Locate the cell with the specified text and output its [X, Y] center coordinate. 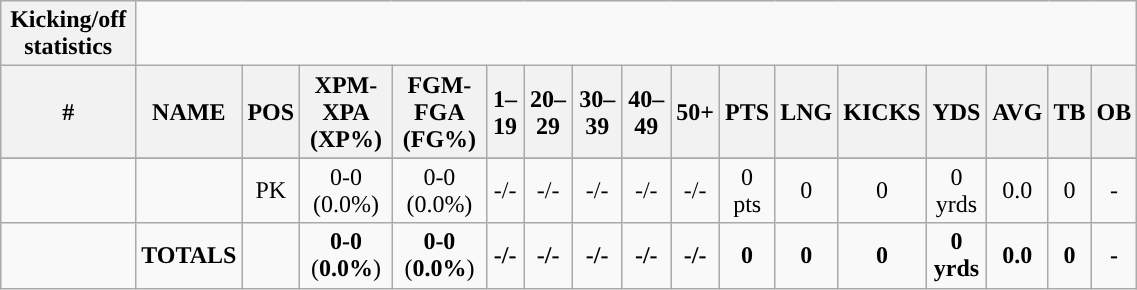
40–49 [646, 112]
50+ [696, 112]
PK [271, 190]
20–29 [548, 112]
Kicking/off statistics [68, 34]
1–19 [506, 112]
0 pts [748, 190]
TOTALS [189, 256]
POS [271, 112]
PTS [748, 112]
AVG [1018, 112]
30–39 [598, 112]
XPM-XPA (XP%) [346, 112]
KICKS [882, 112]
YDS [956, 112]
LNG [806, 112]
FGM-FGA (FG%) [439, 112]
NAME [189, 112]
TB [1070, 112]
OB [1114, 112]
# [68, 112]
